Determine the [X, Y] coordinate at the center of the cell enclosing the given text.  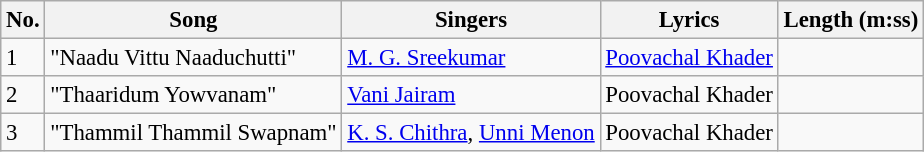
Singers [471, 20]
Song [194, 20]
"Naadu Vittu Naaduchutti" [194, 58]
Vani Jairam [471, 95]
3 [23, 133]
Lyrics [689, 20]
No. [23, 20]
"Thammil Thammil Swapnam" [194, 133]
K. S. Chithra, Unni Menon [471, 133]
Length (m:ss) [850, 20]
2 [23, 95]
M. G. Sreekumar [471, 58]
"Thaaridum Yowvanam" [194, 95]
1 [23, 58]
